Pinpoint the cell where the given text exists, returning its [x, y] midpoint coordinate. 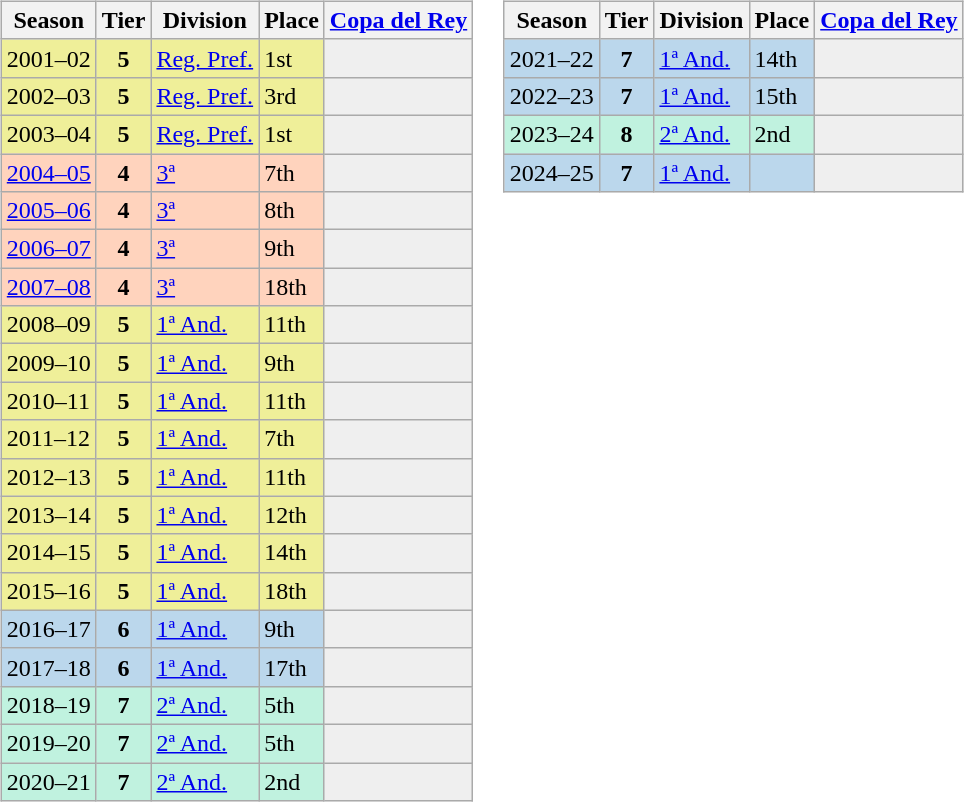
2017–18 [48, 667]
12th [292, 515]
2019–20 [48, 743]
2002–03 [48, 96]
17th [292, 667]
2012–13 [48, 477]
2020–21 [48, 781]
2018–19 [48, 705]
2010–11 [48, 401]
8 [626, 134]
2011–12 [48, 439]
8th [292, 211]
2016–17 [48, 629]
2009–10 [48, 363]
2024–25 [552, 173]
2008–09 [48, 325]
15th [782, 96]
2005–06 [48, 211]
2003–04 [48, 134]
2014–15 [48, 553]
2015–16 [48, 591]
2013–14 [48, 515]
2022–23 [552, 96]
2021–22 [552, 58]
2001–02 [48, 58]
2004–05 [48, 173]
3rd [292, 96]
2006–07 [48, 249]
2023–24 [552, 134]
2007–08 [48, 287]
